Provide the [X, Y] coordinate of the cell's center where the given text is located.  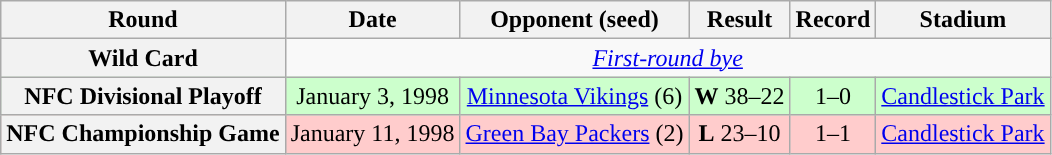
Opponent (seed) [574, 20]
1–1 [833, 134]
Date [372, 20]
Wild Card [143, 58]
NFC Divisional Playoff [143, 96]
Stadium [963, 20]
January 3, 1998 [372, 96]
Minnesota Vikings (6) [574, 96]
Record [833, 20]
Result [740, 20]
Round [143, 20]
First-round bye [668, 58]
W 38–22 [740, 96]
L 23–10 [740, 134]
January 11, 1998 [372, 134]
NFC Championship Game [143, 134]
1–0 [833, 96]
Green Bay Packers (2) [574, 134]
